Return (X, Y) of the center of cell containing provided text 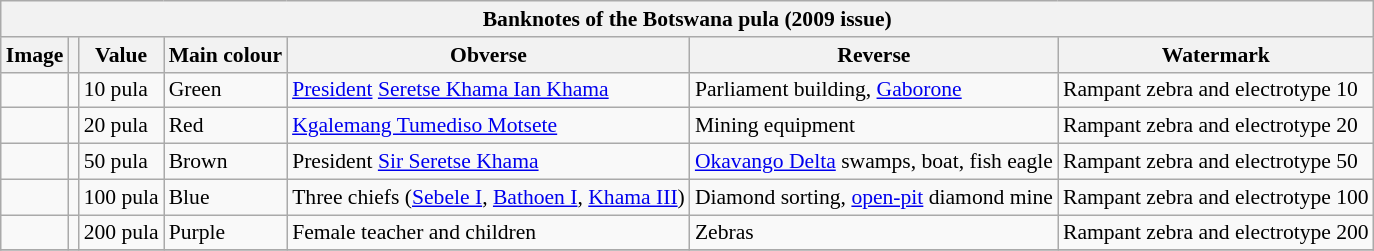
50 pula (122, 162)
Watermark (1216, 55)
President Sir Seretse Khama (488, 162)
President Seretse Khama Ian Khama (488, 90)
Image (35, 55)
100 pula (122, 197)
Obverse (488, 55)
Parliament building, Gaborone (874, 90)
Green (226, 90)
Blue (226, 197)
Rampant zebra and electrotype 200 (1216, 233)
Brown (226, 162)
Banknotes of the Botswana pula (2009 issue) (688, 19)
Three chiefs (Sebele I, Bathoen I, Khama III) (488, 197)
Reverse (874, 55)
10 pula (122, 90)
Zebras (874, 233)
Kgalemang Tumediso Motsete (488, 126)
Red (226, 126)
Diamond sorting, open-pit diamond mine (874, 197)
Rampant zebra and electrotype 50 (1216, 162)
20 pula (122, 126)
Purple (226, 233)
Mining equipment (874, 126)
Rampant zebra and electrotype 100 (1216, 197)
Rampant zebra and electrotype 20 (1216, 126)
Main colour (226, 55)
Rampant zebra and electrotype 10 (1216, 90)
Value (122, 55)
200 pula (122, 233)
Female teacher and children (488, 233)
Okavango Delta swamps, boat, fish eagle (874, 162)
